Pinpoint the cell where the given text exists, returning its [X, Y] midpoint coordinate. 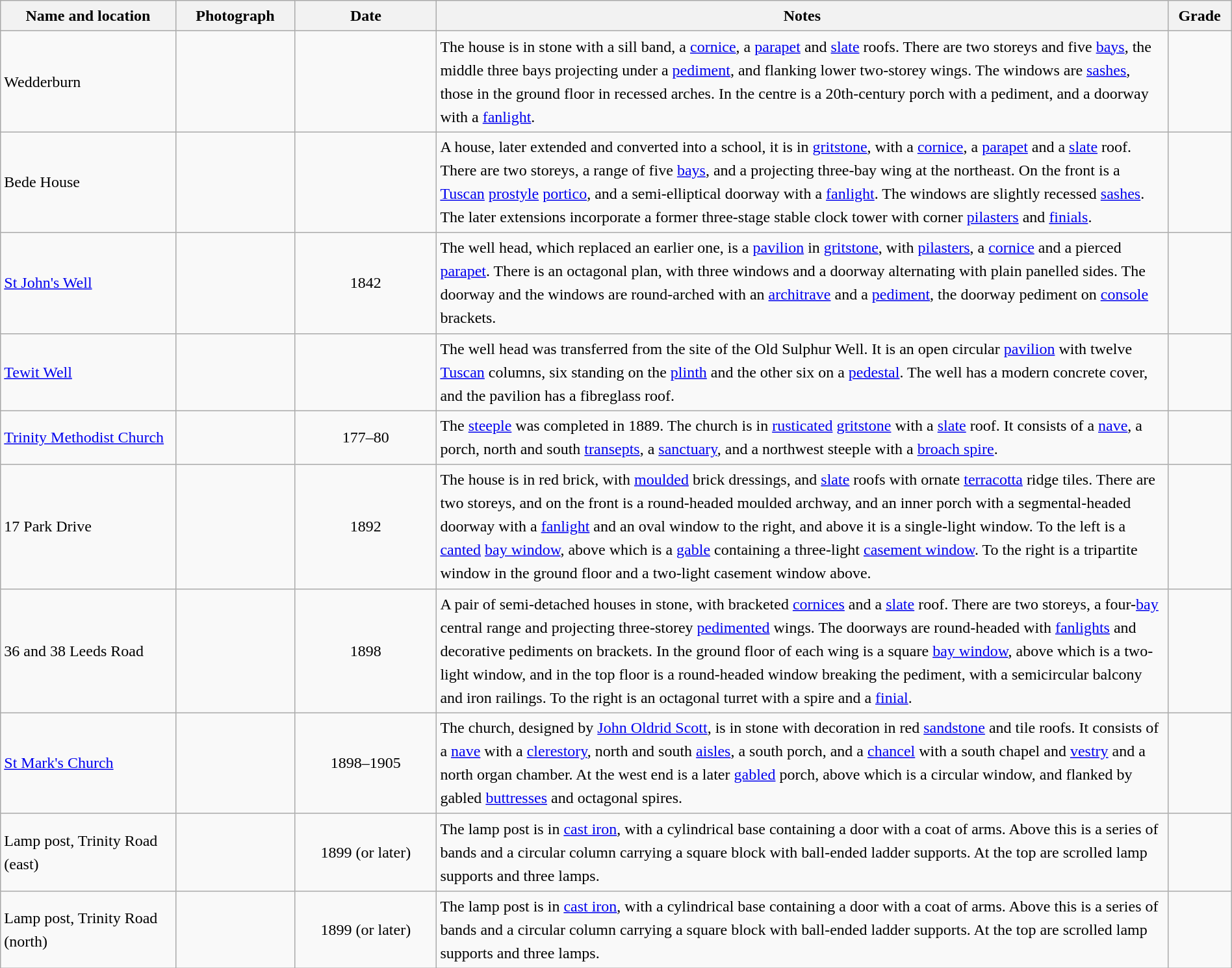
Trinity Methodist Church [88, 438]
Wedderburn [88, 82]
Bede House [88, 182]
Lamp post, Trinity Road (north) [88, 929]
1898–1905 [366, 763]
1892 [366, 526]
Tewit Well [88, 372]
177–80 [366, 438]
17 Park Drive [88, 526]
1842 [366, 283]
St Mark's Church [88, 763]
Lamp post, Trinity Road (east) [88, 852]
1898 [366, 651]
Grade [1200, 16]
St John's Well [88, 283]
Notes [802, 16]
Photograph [235, 16]
36 and 38 Leeds Road [88, 651]
Name and location [88, 16]
Date [366, 16]
